Determine the [X, Y] coordinate at the center of the cell enclosing the given text.  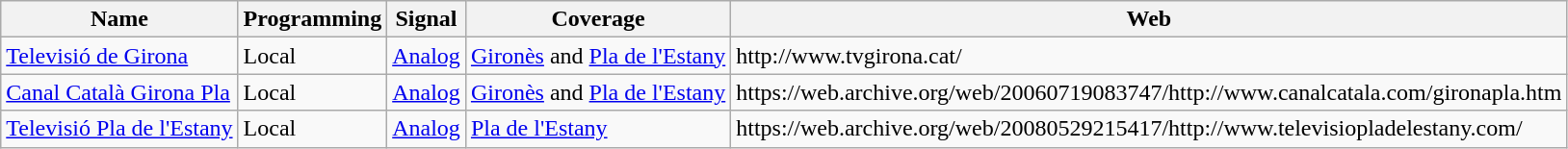
Pla de l'Estany [597, 129]
Web [1149, 19]
Name [119, 19]
Programming [312, 19]
Canal Català Girona Pla [119, 92]
Televisió Pla de l'Estany [119, 129]
http://www.tvgirona.cat/ [1149, 56]
Televisió de Girona [119, 56]
https://web.archive.org/web/20060719083747/http://www.canalcatala.com/gironapla.htm [1149, 92]
Coverage [597, 19]
https://web.archive.org/web/20080529215417/http://www.televisiopladelestany.com/ [1149, 129]
Signal [427, 19]
